Determine the [x, y] coordinate at the center of the cell enclosing the given text.  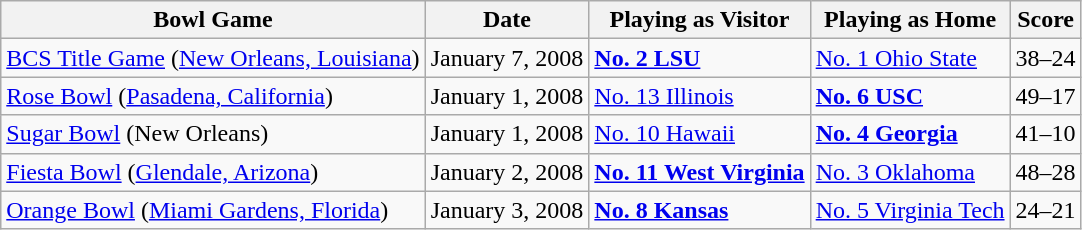
No. 11 West Virginia [700, 172]
24–21 [1046, 210]
No. 3 Oklahoma [910, 172]
No. 5 Virginia Tech [910, 210]
No. 4 Georgia [910, 134]
Score [1046, 20]
41–10 [1046, 134]
Bowl Game [213, 20]
BCS Title Game (New Orleans, Louisiana) [213, 58]
Playing as Visitor [700, 20]
No. 13 Illinois [700, 96]
No. 6 USC [910, 96]
No. 1 Ohio State [910, 58]
Rose Bowl (Pasadena, California) [213, 96]
Playing as Home [910, 20]
48–28 [1046, 172]
January 3, 2008 [507, 210]
No. 10 Hawaii [700, 134]
January 7, 2008 [507, 58]
38–24 [1046, 58]
No. 8 Kansas [700, 210]
Date [507, 20]
49–17 [1046, 96]
No. 2 LSU [700, 58]
January 2, 2008 [507, 172]
Fiesta Bowl (Glendale, Arizona) [213, 172]
Sugar Bowl (New Orleans) [213, 134]
Orange Bowl (Miami Gardens, Florida) [213, 210]
